Capture the cell that displays the provided text and extract its [x, y] central coordinate. 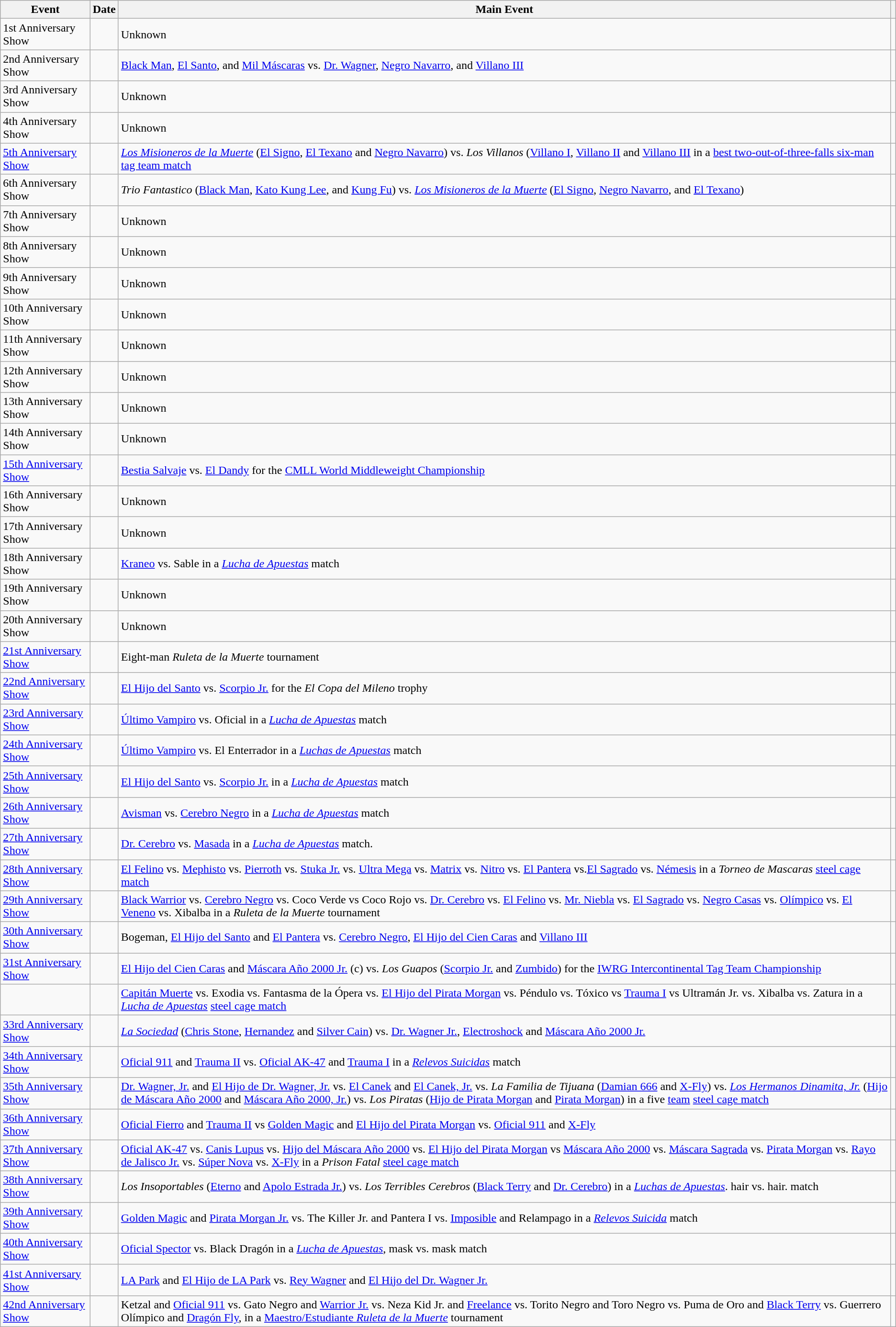
Bestia Salvaje vs. El Dandy for the CMLL World Middleweight Championship [504, 470]
11th Anniversary Show [45, 346]
30th Anniversary Show [45, 937]
23rd Anniversary Show [45, 719]
21st Anniversary Show [45, 657]
Black Man, El Santo, and Mil Máscaras vs. Dr. Wagner, Negro Navarro, and Villano III [504, 65]
3rd Anniversary Show [45, 97]
12th Anniversary Show [45, 376]
29th Anniversary Show [45, 907]
Último Vampiro vs. El Enterrador in a Luchas de Apuestas match [504, 751]
27th Anniversary Show [45, 843]
14th Anniversary Show [45, 439]
34th Anniversary Show [45, 1062]
25th Anniversary Show [45, 781]
36th Anniversary Show [45, 1124]
El Hijo del Santo vs. Scorpio Jr. for the El Copa del Mileno trophy [504, 688]
38th Anniversary Show [45, 1186]
26th Anniversary Show [45, 813]
15th Anniversary Show [45, 470]
La Sociedad (Chris Stone, Hernandez and Silver Cain) vs. Dr. Wagner Jr., Electroshock and Máscara Año 2000 Jr. [504, 1031]
Main Event [504, 10]
16th Anniversary Show [45, 502]
19th Anniversary Show [45, 595]
Avisman vs. Cerebro Negro in a Lucha de Apuestas match [504, 813]
Event [45, 10]
13th Anniversary Show [45, 408]
7th Anniversary Show [45, 221]
41st Anniversary Show [45, 1280]
31st Anniversary Show [45, 969]
6th Anniversary Show [45, 190]
Oficial Spector vs. Black Dragón in a Lucha de Apuestas, mask vs. mask match [504, 1248]
Oficial 911 and Trauma II vs. Oficial AK-47 and Trauma I in a Relevos Suicidas match [504, 1062]
Eight-man Ruleta de la Muerte tournament [504, 657]
28th Anniversary Show [45, 875]
Kraneo vs. Sable in a Lucha de Apuestas match [504, 564]
17th Anniversary Show [45, 532]
Dr. Cerebro vs. Masada in a Lucha de Apuestas match. [504, 843]
24th Anniversary Show [45, 751]
10th Anniversary Show [45, 314]
42nd Anniversary Show [45, 1311]
40th Anniversary Show [45, 1248]
El Hijo del Cien Caras and Máscara Año 2000 Jr. (c) vs. Los Guapos (Scorpio Jr. and Zumbido) for the IWRG Intercontinental Tag Team Championship [504, 969]
LA Park and El Hijo de LA Park vs. Rey Wagner and El Hijo del Dr. Wagner Jr. [504, 1280]
33rd Anniversary Show [45, 1031]
8th Anniversary Show [45, 252]
Golden Magic and Pirata Morgan Jr. vs. The Killer Jr. and Pantera I vs. Imposible and Relampago in a Relevos Suicida match [504, 1218]
20th Anniversary Show [45, 626]
4th Anniversary Show [45, 127]
39th Anniversary Show [45, 1218]
22nd Anniversary Show [45, 688]
Date [104, 10]
9th Anniversary Show [45, 283]
1st Anniversary Show [45, 34]
Trio Fantastico (Black Man, Kato Kung Lee, and Kung Fu) vs. Los Misioneros de la Muerte (El Signo, Negro Navarro, and El Texano) [504, 190]
2nd Anniversary Show [45, 65]
Bogeman, El Hijo del Santo and El Pantera vs. Cerebro Negro, El Hijo del Cien Caras and Villano III [504, 937]
Oficial Fierro and Trauma II vs Golden Magic and El Hijo del Pirata Morgan vs. Oficial 911 and X-Fly [504, 1124]
18th Anniversary Show [45, 564]
37th Anniversary Show [45, 1156]
Último Vampiro vs. Oficial in a Lucha de Apuestas match [504, 719]
35th Anniversary Show [45, 1093]
5th Anniversary Show [45, 159]
El Hijo del Santo vs. Scorpio Jr. in a Lucha de Apuestas match [504, 781]
